Extract the [X, Y] coordinate from the center of the cell holding the provided text.  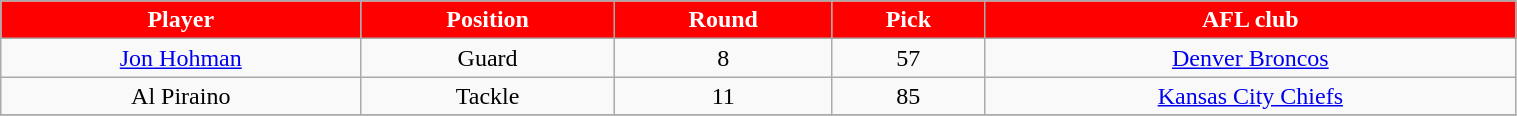
Kansas City Chiefs [1250, 96]
Round [723, 20]
Denver Broncos [1250, 58]
Position [488, 20]
AFL club [1250, 20]
Tackle [488, 96]
Player [181, 20]
Jon Hohman [181, 58]
11 [723, 96]
57 [908, 58]
Guard [488, 58]
85 [908, 96]
Al Piraino [181, 96]
Pick [908, 20]
8 [723, 58]
